Identify which cell holds the provided text, then report its [x, y] central coordinate. 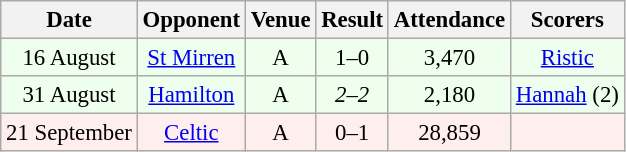
2,180 [449, 95]
3,470 [449, 58]
Hamilton [191, 95]
Attendance [449, 20]
Result [352, 20]
Venue [280, 20]
0–1 [352, 133]
Scorers [567, 20]
St Mirren [191, 58]
31 August [69, 95]
2–2 [352, 95]
Ristic [567, 58]
1–0 [352, 58]
21 September [69, 133]
28,859 [449, 133]
Opponent [191, 20]
Date [69, 20]
16 August [69, 58]
Celtic [191, 133]
Hannah (2) [567, 95]
